Extract the (x, y) coordinate from the center of the cell holding the provided text.  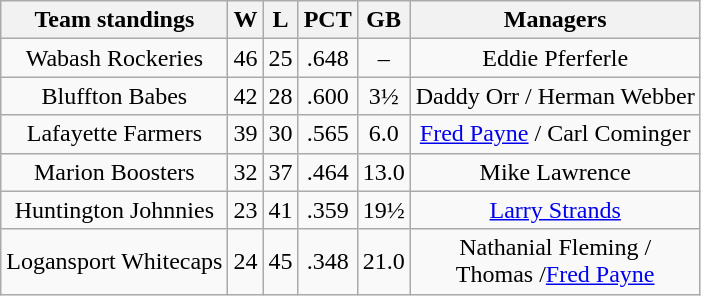
Logansport Whitecaps (114, 262)
Mike Lawrence (555, 172)
23 (246, 210)
Huntington Johnnies (114, 210)
PCT (328, 20)
21.0 (384, 262)
L (280, 20)
Larry Strands (555, 210)
30 (280, 134)
19½ (384, 210)
37 (280, 172)
24 (246, 262)
13.0 (384, 172)
.648 (328, 58)
– (384, 58)
Fred Payne / Carl Cominger (555, 134)
28 (280, 96)
Managers (555, 20)
Lafayette Farmers (114, 134)
Marion Boosters (114, 172)
6.0 (384, 134)
42 (246, 96)
45 (280, 262)
.359 (328, 210)
Bluffton Babes (114, 96)
.600 (328, 96)
.348 (328, 262)
41 (280, 210)
Eddie Pferferle (555, 58)
46 (246, 58)
Wabash Rockeries (114, 58)
Team standings (114, 20)
32 (246, 172)
.565 (328, 134)
39 (246, 134)
GB (384, 20)
.464 (328, 172)
Daddy Orr / Herman Webber (555, 96)
25 (280, 58)
W (246, 20)
Nathanial Fleming /Thomas /Fred Payne (555, 262)
3½ (384, 96)
